Locate the cell with the specified text and output its (x, y) center coordinate. 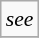
see (20, 19)
